Determine the [x, y] coordinate at the center of the cell enclosing the given text.  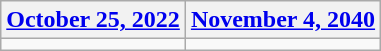
October 25, 2022 [94, 20]
November 4, 2040 [282, 20]
